Return (X, Y) of the center of cell containing provided text 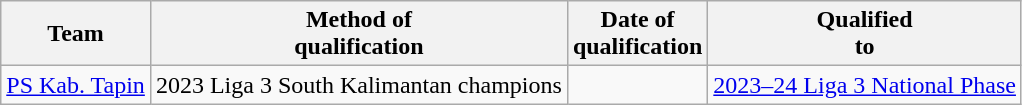
PS Kab. Tapin (76, 85)
2023–24 Liga 3 National Phase (865, 85)
Method of qualification (358, 34)
Date of qualification (637, 34)
2023 Liga 3 South Kalimantan champions (358, 85)
Qualified to (865, 34)
Team (76, 34)
